Find where the given text appears and provide that cell's center as [x, y] coordinate. 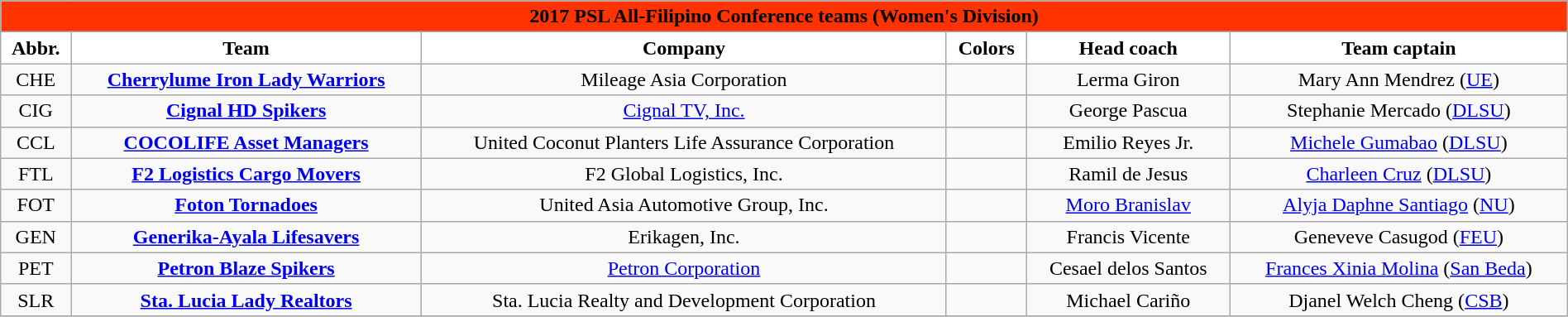
Team captain [1398, 48]
Stephanie Mercado (DLSU) [1398, 111]
Michele Gumabao (DLSU) [1398, 142]
Company [685, 48]
Team [246, 48]
Mileage Asia Corporation [685, 79]
Erikagen, Inc. [685, 237]
Colors [986, 48]
CCL [36, 142]
Head coach [1128, 48]
Generika-Ayala Lifesavers [246, 237]
George Pascua [1128, 111]
Petron Blaze Spikers [246, 268]
Moro Branislav [1128, 205]
Djanel Welch Cheng (CSB) [1398, 300]
2017 PSL All-Filipino Conference teams (Women's Division) [784, 17]
United Asia Automotive Group, Inc. [685, 205]
Foton Tornadoes [246, 205]
CIG [36, 111]
Petron Corporation [685, 268]
Alyja Daphne Santiago (NU) [1398, 205]
GEN [36, 237]
Abbr. [36, 48]
Frances Xinia Molina (San Beda) [1398, 268]
Emilio Reyes Jr. [1128, 142]
Cignal HD Spikers [246, 111]
FTL [36, 174]
Cherrylume Iron Lady Warriors [246, 79]
Ramil de Jesus [1128, 174]
Cesael delos Santos [1128, 268]
Mary Ann Mendrez (UE) [1398, 79]
United Coconut Planters Life Assurance Corporation [685, 142]
CHE [36, 79]
Lerma Giron [1128, 79]
SLR [36, 300]
Charleen Cruz (DLSU) [1398, 174]
Michael Cariño [1128, 300]
Sta. Lucia Lady Realtors [246, 300]
F2 Global Logistics, Inc. [685, 174]
Cignal TV, Inc. [685, 111]
Francis Vicente [1128, 237]
F2 Logistics Cargo Movers [246, 174]
COCOLIFE Asset Managers [246, 142]
Geneveve Casugod (FEU) [1398, 237]
FOT [36, 205]
Sta. Lucia Realty and Development Corporation [685, 300]
PET [36, 268]
